Find where the given text appears and provide that cell's center as (X, Y) coordinate. 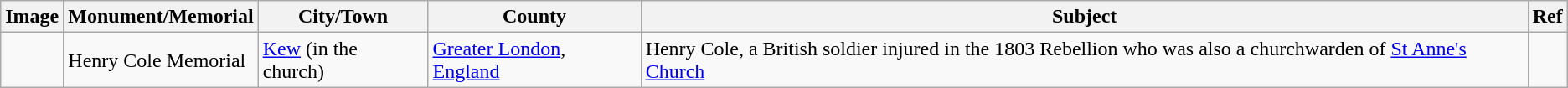
Henry Cole Memorial (161, 60)
County (534, 17)
Ref (1548, 17)
Kew (in the church) (343, 60)
Greater London, England (534, 60)
Henry Cole, a British soldier injured in the 1803 Rebellion who was also a churchwarden of St Anne's Church (1084, 60)
Image (32, 17)
City/Town (343, 17)
Monument/Memorial (161, 17)
Subject (1084, 17)
